Identify which cell holds the provided text, then report its (x, y) central coordinate. 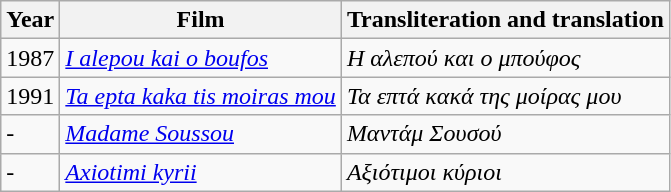
1987 (30, 58)
Axiotimi kyrii (201, 172)
1991 (30, 96)
I alepou kai o boufos (201, 58)
Film (201, 20)
Madame Soussou (201, 134)
Αξιότιμοι κύριοι (505, 172)
Transliteration and translation (505, 20)
Year (30, 20)
Η αλεπού και ο μπούφος (505, 58)
Μαντάμ Σουσού (505, 134)
Ta epta kaka tis moiras mou (201, 96)
Τα επτά κακά της μοίρας μου (505, 96)
